Locate the cell with the specified text and output its (X, Y) center coordinate. 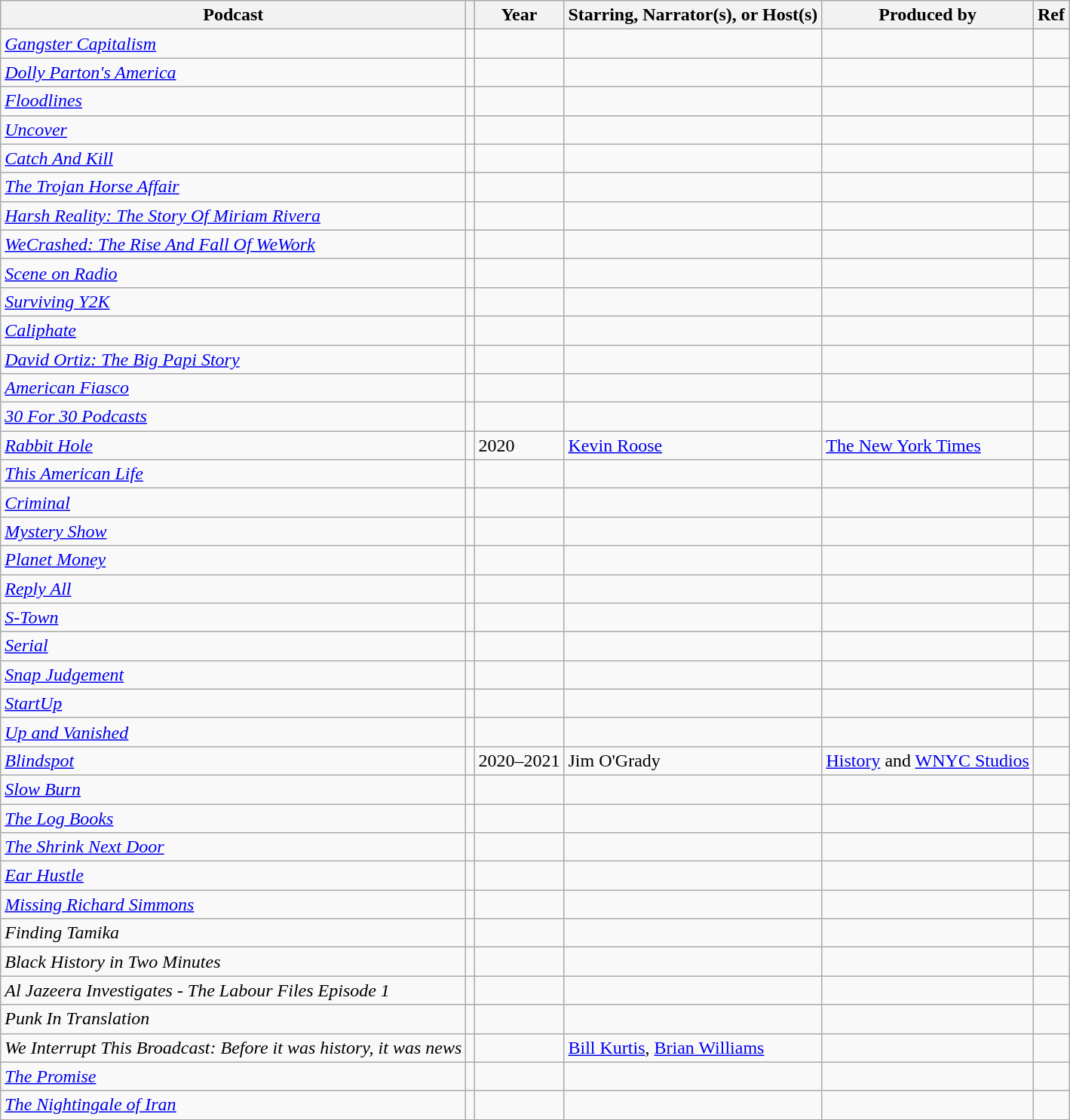
WeCrashed: The Rise And Fall Of WeWork (234, 244)
Serial (234, 646)
Jim O'Grady (693, 760)
American Fiasco (234, 388)
Podcast (234, 15)
Gangster Capitalism (234, 44)
The New York Times (927, 445)
Mystery Show (234, 531)
Rabbit Hole (234, 445)
Al Jazeera Investigates - The Labour Files Episode 1 (234, 990)
Catch And Kill (234, 158)
The Promise (234, 1076)
2020 (519, 445)
Blindspot (234, 760)
Starring, Narrator(s), or Host(s) (693, 15)
The Log Books (234, 818)
2020–2021 (519, 760)
David Ortiz: The Big Papi Story (234, 360)
Finding Tamika (234, 933)
StartUp (234, 703)
The Shrink Next Door (234, 847)
Punk In Translation (234, 1019)
Surviving Y2K (234, 301)
Uncover (234, 130)
We Interrupt This Broadcast: Before it was history, it was news (234, 1048)
Kevin Roose (693, 445)
The Nightingale of Iran (234, 1105)
Criminal (234, 503)
Reply All (234, 589)
History and WNYC Studios (927, 760)
Up and Vanished (234, 732)
Bill Kurtis, Brian Williams (693, 1048)
Snap Judgement (234, 675)
S-Town (234, 617)
Caliphate (234, 330)
Harsh Reality: The Story Of Miriam Rivera (234, 216)
Scene on Radio (234, 273)
Slow Burn (234, 789)
Dolly Parton's America (234, 72)
Missing Richard Simmons (234, 904)
Planet Money (234, 560)
Floodlines (234, 101)
30 For 30 Podcasts (234, 417)
Produced by (927, 15)
Ear Hustle (234, 876)
The Trojan Horse Affair (234, 187)
This American Life (234, 474)
Year (519, 15)
Black History in Two Minutes (234, 962)
Ref (1051, 15)
